Provide the [x, y] coordinate of the cell's center where the given text is located.  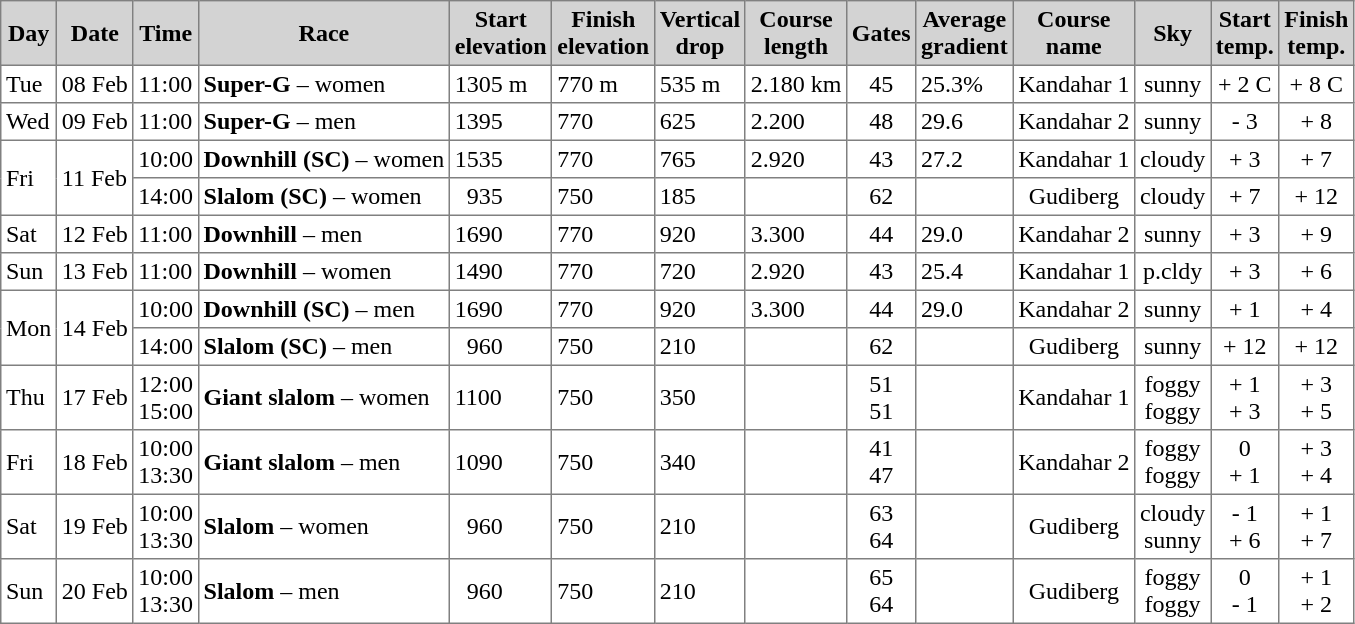
Downhill (SC) – men [324, 309]
+ 3+ 4 [1316, 462]
08 Feb [95, 84]
Coursename [1074, 33]
535 m [700, 84]
Thu [29, 397]
720 [700, 272]
Averagegradient [964, 33]
Giant slalom – men [324, 462]
+ 4 [1316, 309]
17 Feb [95, 397]
Finishelevation [603, 33]
Slalom (SC) – women [324, 197]
Sky [1173, 33]
Startelevation [500, 33]
27.2 [964, 159]
Starttemp. [1244, 33]
765 [700, 159]
+ 3+ 5 [1316, 397]
13 Feb [95, 272]
12 Feb [95, 234]
Slalom – women [324, 526]
340 [700, 462]
11 Feb [95, 178]
625 [700, 122]
Downhill (SC) – women [324, 159]
45 [882, 84]
Slalom – men [324, 591]
1090 [500, 462]
Downhill – women [324, 272]
+ 8 C [1316, 84]
14 Feb [95, 328]
+ 1+ 7 [1316, 526]
Downhill – men [324, 234]
Courselength [796, 33]
2.200 [796, 122]
1100 [500, 397]
20 Feb [95, 591]
1490 [500, 272]
0+ 1 [1244, 462]
Slalom (SC) – men [324, 347]
Mon [29, 328]
+ 1+ 3 [1244, 397]
Verticaldrop [700, 33]
1395 [500, 122]
+ 2 C [1244, 84]
6564 [882, 591]
- 3 [1244, 122]
Gates [882, 33]
19 Feb [95, 526]
350 [700, 397]
+ 8 [1316, 122]
+ 6 [1316, 272]
+ 9 [1316, 234]
25.3% [964, 84]
935 [500, 197]
185 [700, 197]
p.cldy [1173, 272]
18 Feb [95, 462]
Super-G – women [324, 84]
29.6 [964, 122]
25.4 [964, 272]
1305 m [500, 84]
2.180 km [796, 84]
Day [29, 33]
Race [324, 33]
Giant slalom – women [324, 397]
- 1+ 6 [1244, 526]
12:0015:00 [166, 397]
0- 1 [1244, 591]
+ 1 [1244, 309]
+ 1+ 2 [1316, 591]
Super-G – men [324, 122]
770 m [603, 84]
Tue [29, 84]
Time [166, 33]
48 [882, 122]
5151 [882, 397]
1535 [500, 159]
Date [95, 33]
Finishtemp. [1316, 33]
6364 [882, 526]
4147 [882, 462]
Wed [29, 122]
09 Feb [95, 122]
cloudysunny [1173, 526]
